Return the [X, Y] coordinate for the center point of the cell that contains the specified text.  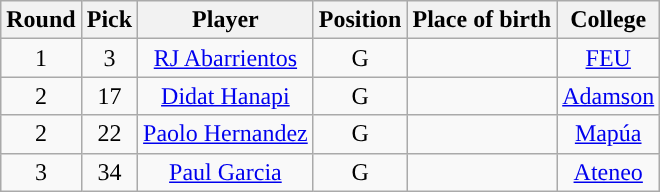
Position [360, 20]
Place of birth [482, 20]
Didat Hanapi [226, 96]
Paul Garcia [226, 172]
College [608, 20]
Pick [109, 20]
Ateneo [608, 172]
17 [109, 96]
1 [41, 58]
RJ Abarrientos [226, 58]
FEU [608, 58]
Adamson [608, 96]
Paolo Hernandez [226, 134]
34 [109, 172]
22 [109, 134]
Round [41, 20]
Mapúa [608, 134]
Player [226, 20]
